Capture the cell that displays the provided text and extract its [X, Y] central coordinate. 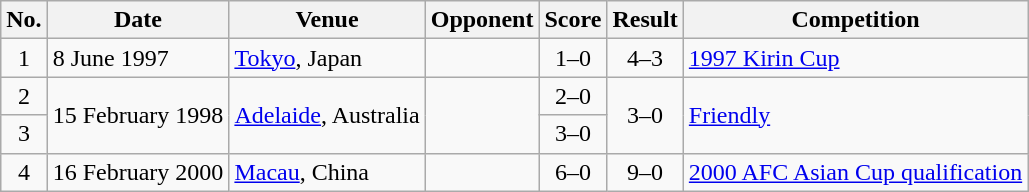
Tokyo, Japan [327, 58]
9–0 [645, 172]
1 [24, 58]
4 [24, 172]
Opponent [482, 20]
6–0 [573, 172]
16 February 2000 [138, 172]
Adelaide, Australia [327, 115]
1–0 [573, 58]
Macau, China [327, 172]
Date [138, 20]
1997 Kirin Cup [855, 58]
Score [573, 20]
No. [24, 20]
2000 AFC Asian Cup qualification [855, 172]
15 February 1998 [138, 115]
Venue [327, 20]
2–0 [573, 96]
3 [24, 134]
8 June 1997 [138, 58]
2 [24, 96]
Friendly [855, 115]
Result [645, 20]
Competition [855, 20]
4–3 [645, 58]
